Provide the (x, y) coordinate of the cell's center where the given text is located.  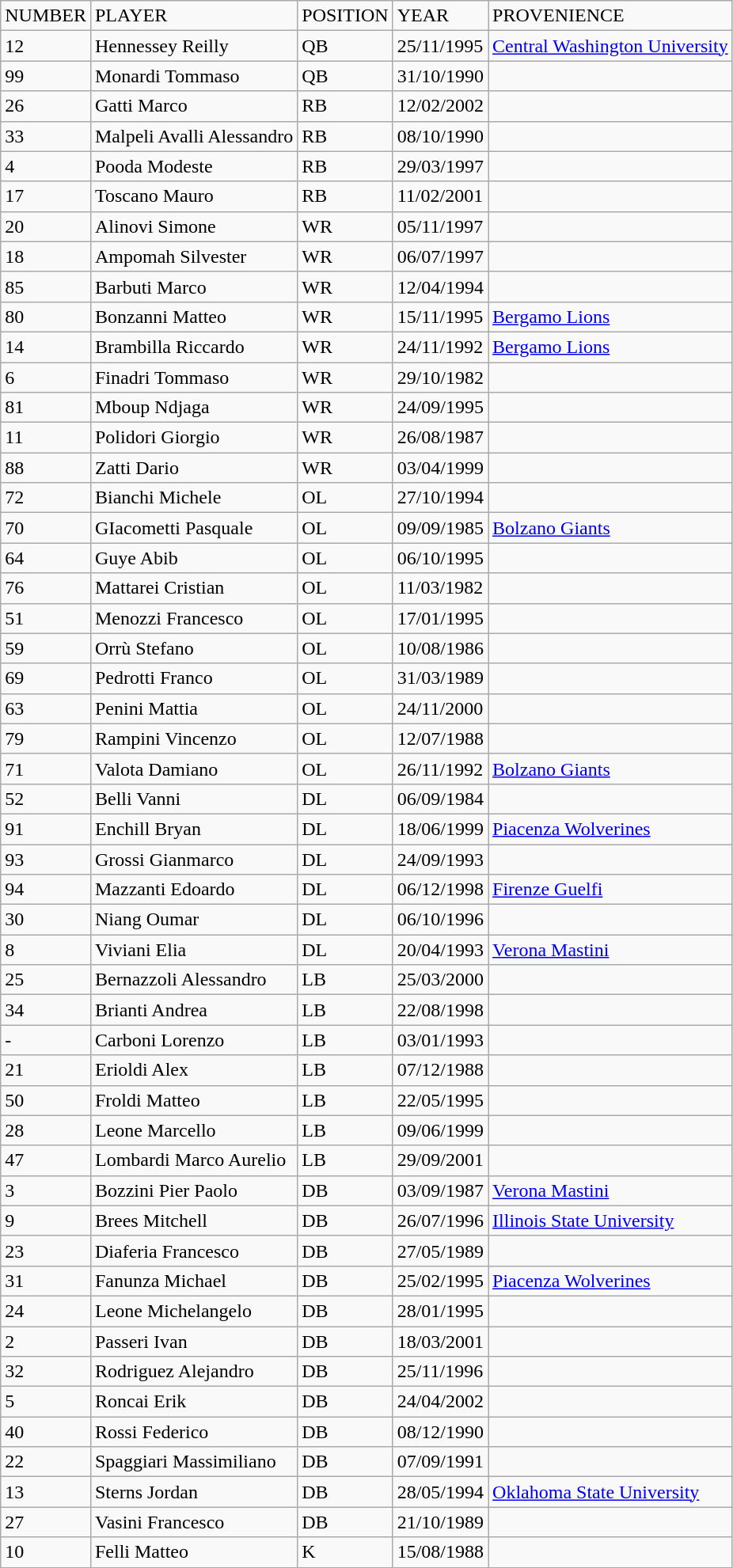
06/12/1998 (440, 890)
26/07/1996 (440, 1221)
27/10/1994 (440, 498)
Enchill Bryan (193, 829)
07/09/1991 (440, 1462)
Froldi Matteo (193, 1100)
Pooda Modeste (193, 166)
50 (46, 1100)
8 (46, 950)
51 (46, 618)
Mazzanti Edoardo (193, 890)
08/10/1990 (440, 136)
29/09/2001 (440, 1160)
88 (46, 468)
Toscano Mauro (193, 196)
25/11/1995 (440, 46)
Erioldi Alex (193, 1070)
25/03/2000 (440, 980)
06/10/1996 (440, 920)
85 (46, 287)
81 (46, 408)
Spaggiari Massimiliano (193, 1462)
12/07/1988 (440, 738)
24/11/1992 (440, 347)
Monardi Tommaso (193, 76)
25 (46, 980)
31 (46, 1281)
63 (46, 708)
06/09/1984 (440, 799)
Alinovi Simone (193, 226)
06/10/1995 (440, 558)
09/06/1999 (440, 1130)
29/10/1982 (440, 378)
12/04/1994 (440, 287)
Gatti Marco (193, 106)
Brianti Andrea (193, 1010)
K (345, 1552)
Firenze Guelfi (611, 890)
Roncai Erik (193, 1402)
Mboup Ndjaga (193, 408)
Mattarei Cristian (193, 588)
Pedrotti Franco (193, 678)
03/04/1999 (440, 468)
26/08/1987 (440, 438)
Polidori Giorgio (193, 438)
11/03/1982 (440, 588)
22/08/1998 (440, 1010)
94 (46, 890)
22 (46, 1462)
20/04/1993 (440, 950)
28/01/1995 (440, 1311)
Grossi Gianmarco (193, 859)
79 (46, 738)
Leone Michelangelo (193, 1311)
Carboni Lorenzo (193, 1040)
Rossi Federico (193, 1432)
Rodriguez Alejandro (193, 1372)
24/09/1993 (440, 859)
07/12/1988 (440, 1070)
Vasini Francesco (193, 1522)
31/10/1990 (440, 76)
Central Washington University (611, 46)
64 (46, 558)
25/02/1995 (440, 1281)
PLAYER (193, 16)
9 (46, 1221)
Rampini Vincenzo (193, 738)
26 (46, 106)
13 (46, 1492)
NUMBER (46, 16)
47 (46, 1160)
22/05/1995 (440, 1100)
30 (46, 920)
Bernazzoli Alessandro (193, 980)
15/11/1995 (440, 317)
18/03/2001 (440, 1342)
03/01/1993 (440, 1040)
POSITION (345, 16)
Diaferia Francesco (193, 1251)
3 (46, 1190)
24/09/1995 (440, 408)
24 (46, 1311)
24/11/2000 (440, 708)
17 (46, 196)
Passeri Ivan (193, 1342)
24/04/2002 (440, 1402)
Bozzini Pier Paolo (193, 1190)
03/09/1987 (440, 1190)
21/10/1989 (440, 1522)
Bonzanni Matteo (193, 317)
Illinois State University (611, 1221)
Orrù Stefano (193, 648)
70 (46, 528)
17/01/1995 (440, 618)
PROVENIENCE (611, 16)
21 (46, 1070)
08/12/1990 (440, 1432)
Penini Mattia (193, 708)
Bianchi Michele (193, 498)
Fanunza Michael (193, 1281)
15/08/1988 (440, 1552)
20 (46, 226)
93 (46, 859)
6 (46, 378)
Brees Mitchell (193, 1221)
Brambilla Riccardo (193, 347)
59 (46, 648)
91 (46, 829)
5 (46, 1402)
Ampomah Silvester (193, 256)
Lombardi Marco Aurelio (193, 1160)
Guye Abib (193, 558)
80 (46, 317)
26/11/1992 (440, 769)
27/05/1989 (440, 1251)
23 (46, 1251)
69 (46, 678)
Valota Damiano (193, 769)
06/07/1997 (440, 256)
52 (46, 799)
Finadri Tommaso (193, 378)
2 (46, 1342)
Zatti Dario (193, 468)
31/03/1989 (440, 678)
25/11/1996 (440, 1372)
12 (46, 46)
28/05/1994 (440, 1492)
18 (46, 256)
28 (46, 1130)
- (46, 1040)
Barbuti Marco (193, 287)
YEAR (440, 16)
Belli Vanni (193, 799)
10 (46, 1552)
71 (46, 769)
GIacometti Pasquale (193, 528)
Viviani Elia (193, 950)
Leone Marcello (193, 1130)
11/02/2001 (440, 196)
Oklahoma State University (611, 1492)
18/06/1999 (440, 829)
Niang Oumar (193, 920)
11 (46, 438)
10/08/1986 (440, 648)
32 (46, 1372)
14 (46, 347)
12/02/2002 (440, 106)
05/11/1997 (440, 226)
Menozzi Francesco (193, 618)
76 (46, 588)
29/03/1997 (440, 166)
99 (46, 76)
Malpeli Avalli Alessandro (193, 136)
72 (46, 498)
Felli Matteo (193, 1552)
33 (46, 136)
4 (46, 166)
34 (46, 1010)
Sterns Jordan (193, 1492)
Hennessey Reilly (193, 46)
40 (46, 1432)
09/09/1985 (440, 528)
27 (46, 1522)
